Output the [x, y] coordinate of the center of the cell containing the given text.  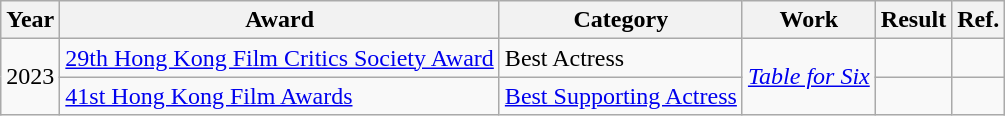
Ref. [978, 20]
41st Hong Kong Film Awards [280, 96]
29th Hong Kong Film Critics Society Award [280, 58]
Category [620, 20]
Award [280, 20]
Result [913, 20]
Table for Six [808, 77]
2023 [30, 77]
Best Actress [620, 58]
Work [808, 20]
Best Supporting Actress [620, 96]
Year [30, 20]
